Locate the cell with the specified text and output its [x, y] center coordinate. 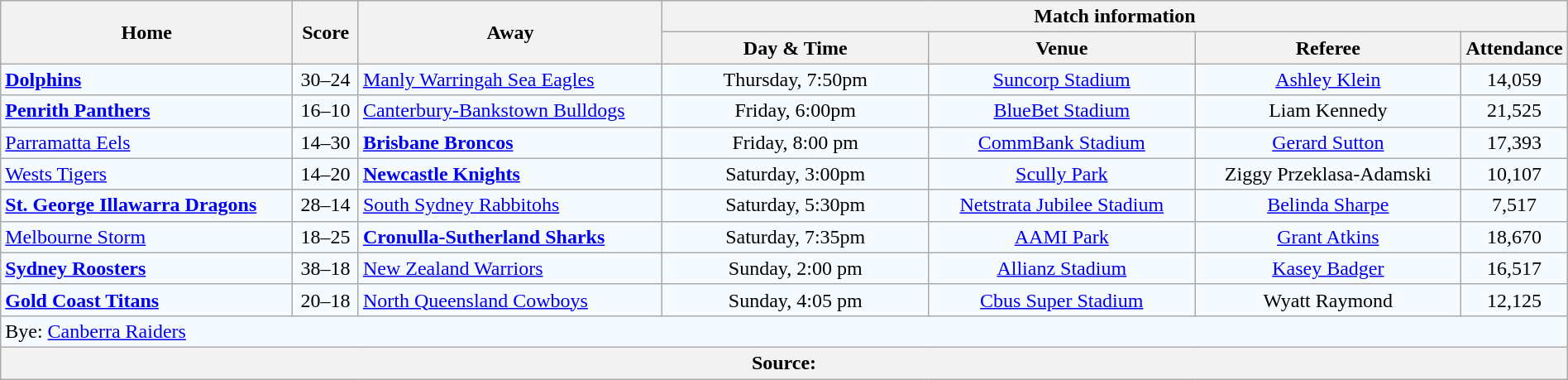
Friday, 6:00pm [796, 111]
20–18 [326, 300]
Wests Tigers [147, 174]
Day & Time [796, 48]
14–30 [326, 142]
North Queensland Cowboys [509, 300]
18–25 [326, 237]
18,670 [1514, 237]
Wyatt Raymond [1328, 300]
Gerard Sutton [1328, 142]
Melbourne Storm [147, 237]
Netstrata Jubilee Stadium [1062, 205]
BlueBet Stadium [1062, 111]
Away [509, 32]
10,107 [1514, 174]
Belinda Sharpe [1328, 205]
Liam Kennedy [1328, 111]
New Zealand Warriors [509, 268]
17,393 [1514, 142]
28–14 [326, 205]
Sunday, 2:00 pm [796, 268]
Ashley Klein [1328, 79]
Home [147, 32]
30–24 [326, 79]
Allianz Stadium [1062, 268]
Dolphins [147, 79]
Venue [1062, 48]
Parramatta Eels [147, 142]
Grant Atkins [1328, 237]
21,525 [1514, 111]
Referee [1328, 48]
Canterbury-Bankstown Bulldogs [509, 111]
14,059 [1514, 79]
South Sydney Rabbitohs [509, 205]
Scully Park [1062, 174]
16–10 [326, 111]
Gold Coast Titans [147, 300]
Saturday, 5:30pm [796, 205]
Friday, 8:00 pm [796, 142]
7,517 [1514, 205]
Saturday, 7:35pm [796, 237]
Newcastle Knights [509, 174]
Penrith Panthers [147, 111]
Sydney Roosters [147, 268]
Cbus Super Stadium [1062, 300]
Thursday, 7:50pm [796, 79]
16,517 [1514, 268]
St. George Illawarra Dragons [147, 205]
CommBank Stadium [1062, 142]
Score [326, 32]
Saturday, 3:00pm [796, 174]
38–18 [326, 268]
Ziggy Przeklasa-Adamski [1328, 174]
AAMI Park [1062, 237]
14–20 [326, 174]
Cronulla-Sutherland Sharks [509, 237]
Attendance [1514, 48]
Match information [1115, 17]
Suncorp Stadium [1062, 79]
12,125 [1514, 300]
Kasey Badger [1328, 268]
Sunday, 4:05 pm [796, 300]
Bye: Canberra Raiders [784, 331]
Brisbane Broncos [509, 142]
Manly Warringah Sea Eagles [509, 79]
Source: [784, 363]
